Locate the cell with the specified text and output its [X, Y] center coordinate. 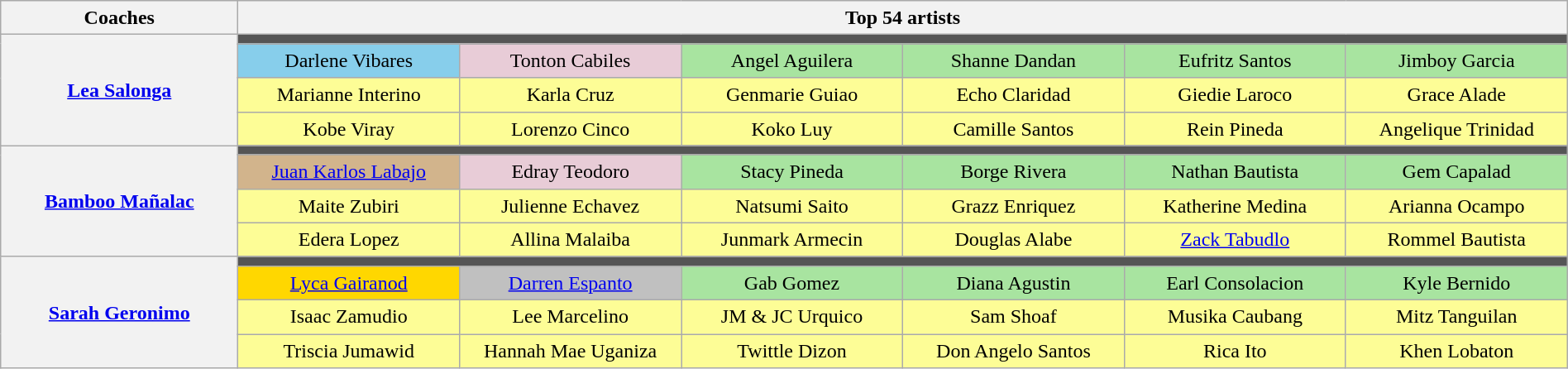
Sarah Geronimo [119, 312]
Khen Lobaton [1456, 351]
Grazz Enriquez [1013, 205]
Grace Alade [1456, 94]
Natsumi Saito [792, 205]
Coaches [119, 18]
Arianna Ocampo [1456, 205]
Gem Capalad [1456, 172]
Stacy Pineda [792, 172]
Borge Rivera [1013, 172]
Nathan Bautista [1235, 172]
Rommel Bautista [1456, 240]
Bamboo Mañalac [119, 201]
Sam Shoaf [1013, 316]
Mitz Tanguilan [1456, 316]
Allina Malaiba [571, 240]
Jimboy Garcia [1456, 61]
Lea Salonga [119, 90]
Musika Caubang [1235, 316]
Shanne Dandan [1013, 61]
Edera Lopez [349, 240]
Julienne Echavez [571, 205]
Tonton Cabiles [571, 61]
Hannah Mae Uganiza [571, 351]
Camille Santos [1013, 129]
Lee Marcelino [571, 316]
Giedie Laroco [1235, 94]
Junmark Armecin [792, 240]
Rica Ito [1235, 351]
Kobe Viray [349, 129]
Gab Gomez [792, 283]
Triscia Jumawid [349, 351]
Douglas Alabe [1013, 240]
Isaac Zamudio [349, 316]
Earl Consolacion [1235, 283]
Don Angelo Santos [1013, 351]
Twittle Dizon [792, 351]
Eufritz Santos [1235, 61]
Kyle Bernido [1456, 283]
Angelique Trinidad [1456, 129]
Lorenzo Cinco [571, 129]
Juan Karlos Labajo [349, 172]
Katherine Medina [1235, 205]
Rein Pineda [1235, 129]
Karla Cruz [571, 94]
JM & JC Urquico [792, 316]
Diana Agustin [1013, 283]
Marianne Interino [349, 94]
Top 54 artists [903, 18]
Darlene Vibares [349, 61]
Edray Teodoro [571, 172]
Echo Claridad [1013, 94]
Koko Luy [792, 129]
Angel Aguilera [792, 61]
Lyca Gairanod [349, 283]
Zack Tabudlo [1235, 240]
Maite Zubiri [349, 205]
Genmarie Guiao [792, 94]
Darren Espanto [571, 283]
